Return (x, y) of the center of cell containing provided text 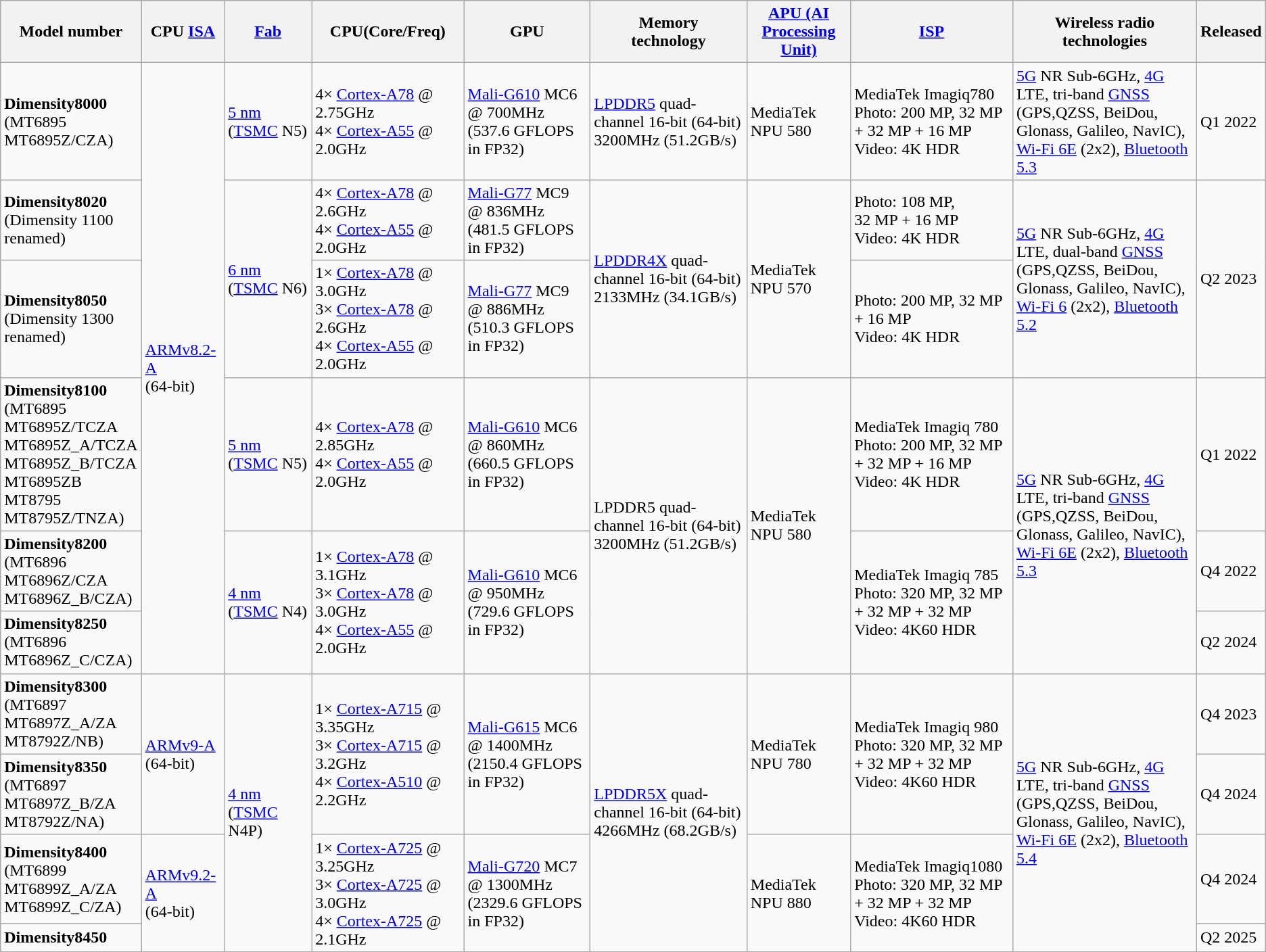
Dimensity8400(MT6899 MT6899Z_A/ZA MT6899Z_C/ZA) (71, 879)
5G NR Sub-6GHz, 4G LTE, tri-band GNSS(GPS,QZSS, BeiDou, Glonass, Galileo, NavIC), Wi-Fi 6E (2x2), Bluetooth 5.4 (1104, 813)
MediaTek Imagiq780Photo: 200 MP, 32 MP + 32 MP + 16 MPVideo: 4K HDR (932, 122)
4 nm (TSMC N4P) (268, 813)
Mali-G610 MC6 @ 950MHz(729.6 GFLOPS in FP32) (527, 602)
MediaTek Imagiq 780Photo: 200 MP, 32 MP + 32 MP + 16 MPVideo: 4K HDR (932, 454)
Memory technology (669, 32)
ISP (932, 32)
Q2 2023 (1231, 279)
MediaTek NPU 880 (798, 892)
1× Cortex-A78 @ 3.1GHz3× Cortex-A78 @ 3.0GHz4× Cortex-A55 @ 2.0GHz (388, 602)
ARMv8.2-A(64-bit) (183, 368)
Mali-G610 MC6 @ 700MHz(537.6 GFLOPS in FP32) (527, 122)
Released (1231, 32)
4× Cortex-A78 @ 2.85GHz4× Cortex-A55 @ 2.0GHz (388, 454)
Q4 2023 (1231, 714)
MediaTek Imagiq 980Photo: 320 MP, 32 MP + 32 MP + 32 MPVideo: 4K60 HDR (932, 754)
Dimensity8000(MT6895 MT6895Z/CZA) (71, 122)
Q2 2025 (1231, 937)
1× Cortex-A78 @ 3.0GHz3× Cortex-A78 @ 2.6GHz4× Cortex-A55 @ 2.0GHz (388, 319)
Mali-G77 MC9 @ 836MHz(481.5 GFLOPS in FP32) (527, 220)
ARMv9.2-A(64-bit) (183, 892)
6 nm (TSMC N6) (268, 279)
LPDDR5X quad-channel 16-bit (64-bit)4266MHz (68.2GB/s) (669, 813)
Fab (268, 32)
LPDDR4X quad-channel 16-bit (64-bit)2133MHz (34.1GB/s) (669, 279)
Dimensity8020(Dimensity 1100 renamed) (71, 220)
APU (AI Processing Unit) (798, 32)
ARMv9-A(64-bit) (183, 754)
5G NR Sub-6GHz, 4G LTE, dual-band GNSS(GPS,QZSS, BeiDou, Glonass, Galileo, NavIC), Wi-Fi 6 (2x2), Bluetooth 5.2 (1104, 279)
MediaTek NPU 780 (798, 754)
Dimensity8350(MT6897 MT6897Z_B/ZA MT8792Z/NA) (71, 794)
Q4 2022 (1231, 571)
Photo: 200 MP, 32 MP + 16 MPVideo: 4K HDR (932, 319)
Photo: 108 MP, 32 MP + 16 MPVideo: 4K HDR (932, 220)
CPU(Core/Freq) (388, 32)
GPU (527, 32)
MediaTek Imagiq1080Photo: 320 MP, 32 MP + 32 MP + 32 MPVideo: 4K60 HDR (932, 892)
4× Cortex-A78 @ 2.75GHz4× Cortex-A55 @ 2.0GHz (388, 122)
MediaTek Imagiq 785Photo: 320 MP, 32 MP + 32 MP + 32 MPVideo: 4K60 HDR (932, 602)
Mali-G77 MC9 @ 886MHz(510.3 GFLOPS in FP32) (527, 319)
4 nm (TSMC N4) (268, 602)
Dimensity8450 (71, 937)
Dimensity8250(MT6896 MT6896Z_C/CZA) (71, 642)
1× Cortex-A715 @ 3.35GHz3× Cortex-A715 @ 3.2GHz4× Cortex-A510 @ 2.2GHz (388, 754)
Wireless radio technologies (1104, 32)
Q2 2024 (1231, 642)
Mali-G615 MC6 @ 1400MHz(2150.4 GFLOPS in FP32) (527, 754)
Mali-G720 MC7 @ 1300MHz(2329.6 GFLOPS in FP32) (527, 892)
4× Cortex-A78 @ 2.6GHz4× Cortex-A55 @ 2.0GHz (388, 220)
Dimensity8050(Dimensity 1300 renamed) (71, 319)
Dimensity8100(MT6895 MT6895Z/TCZA MT6895Z_A/TCZA MT6895Z_B/TCZA MT6895ZB MT8795 MT8795Z/TNZA) (71, 454)
Mali-G610 MC6 @ 860MHz(660.5 GFLOPS in FP32) (527, 454)
CPU ISA (183, 32)
Dimensity8200(MT6896 MT6896Z/CZA MT6896Z_B/CZA) (71, 571)
Dimensity8300(MT6897 MT6897Z_A/ZA MT8792Z/NB) (71, 714)
1× Cortex-A725 @ 3.25GHz3× Cortex-A725 @ 3.0GHz4× Cortex-A725 @ 2.1GHz (388, 892)
Model number (71, 32)
MediaTek NPU 570 (798, 279)
